Return the [x, y] coordinate for the center point of the cell that contains the specified text.  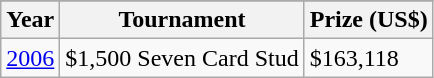
Prize (US$) [368, 20]
2006 [30, 58]
$1,500 Seven Card Stud [182, 58]
Tournament [182, 20]
$163,118 [368, 58]
Year [30, 20]
